From the cell containing the given text, extract its center point as [X, Y] coordinate. 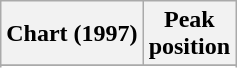
Chart (1997) [72, 34]
Peakposition [189, 34]
